Identify which cell holds the provided text, then report its [x, y] central coordinate. 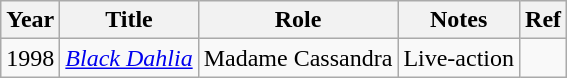
1998 [30, 58]
Madame Cassandra [298, 58]
Ref [544, 20]
Title [129, 20]
Live-action [459, 58]
Notes [459, 20]
Year [30, 20]
Role [298, 20]
Black Dahlia [129, 58]
